From the cell containing the given text, extract its center point as [X, Y] coordinate. 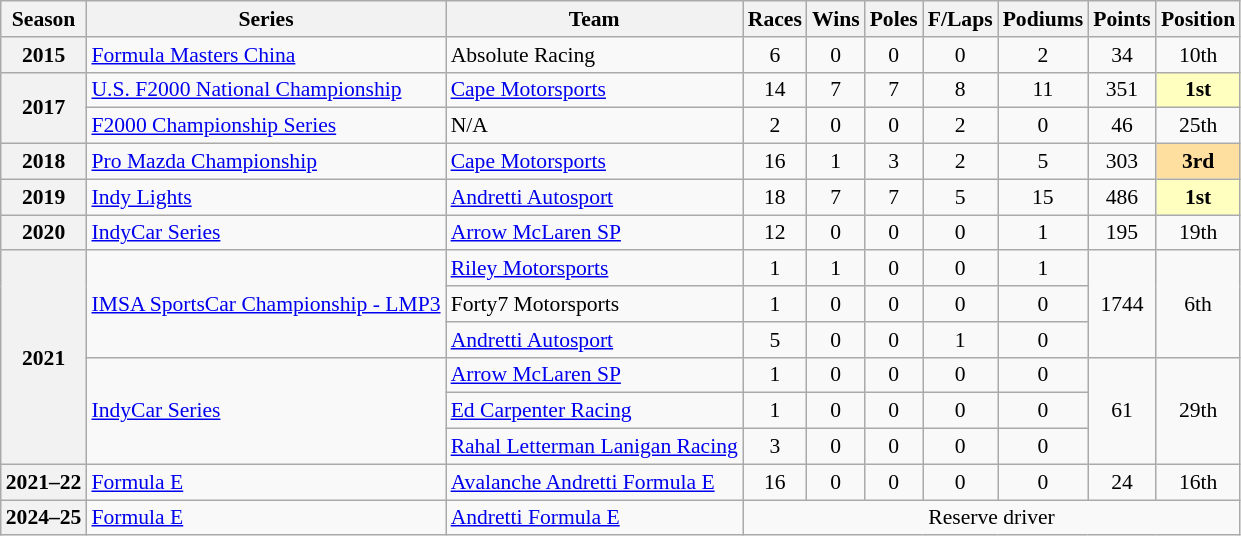
195 [1122, 233]
2017 [44, 108]
Avalanche Andretti Formula E [594, 482]
6th [1198, 304]
19th [1198, 233]
Forty7 Motorsports [594, 304]
Points [1122, 19]
IMSA SportsCar Championship - LMP3 [266, 304]
2018 [44, 162]
3rd [1198, 162]
Rahal Letterman Lanigan Racing [594, 447]
303 [1122, 162]
Series [266, 19]
Reserve driver [992, 518]
F2000 Championship Series [266, 126]
2024–25 [44, 518]
Ed Carpenter Racing [594, 411]
Poles [894, 19]
Season [44, 19]
Andretti Formula E [594, 518]
Team [594, 19]
11 [1044, 90]
15 [1044, 197]
46 [1122, 126]
2015 [44, 55]
U.S. F2000 National Championship [266, 90]
Wins [836, 19]
61 [1122, 410]
2021 [44, 358]
Races [775, 19]
6 [775, 55]
N/A [594, 126]
14 [775, 90]
351 [1122, 90]
Riley Motorsports [594, 269]
2021–22 [44, 482]
F/Laps [960, 19]
Absolute Racing [594, 55]
Podiums [1044, 19]
29th [1198, 410]
8 [960, 90]
10th [1198, 55]
2020 [44, 233]
34 [1122, 55]
24 [1122, 482]
Indy Lights [266, 197]
16th [1198, 482]
Formula Masters China [266, 55]
2019 [44, 197]
25th [1198, 126]
Position [1198, 19]
486 [1122, 197]
18 [775, 197]
12 [775, 233]
1744 [1122, 304]
Pro Mazda Championship [266, 162]
